Detect which cell encompasses the target text, then output its (x, y) center coordinate. 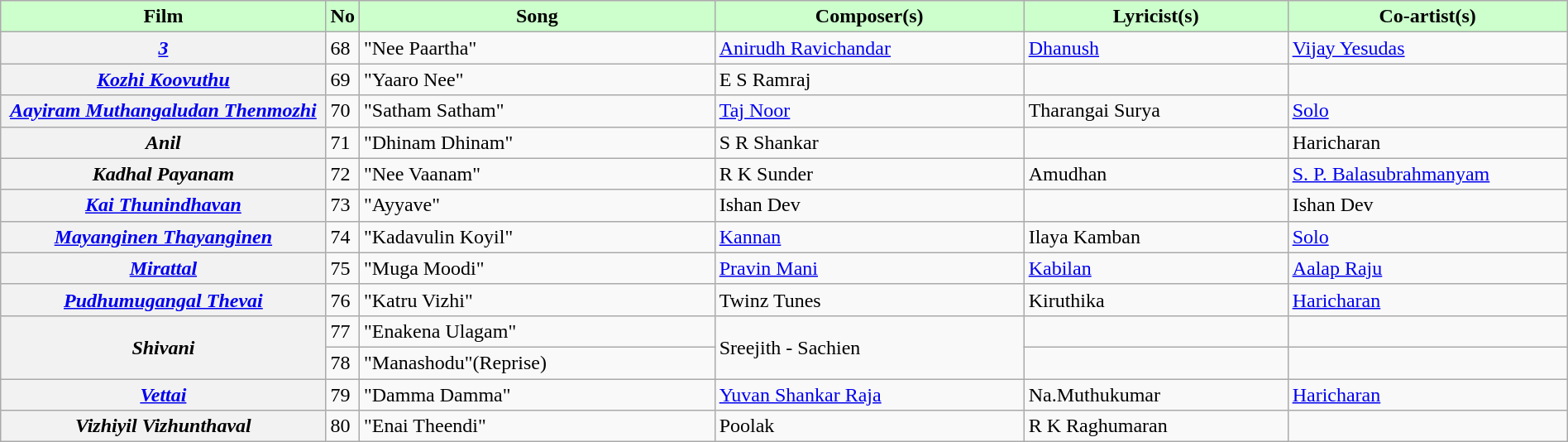
No (342, 17)
Vizhiyil Vizhunthaval (164, 426)
80 (342, 426)
"Ayyave" (537, 205)
Tharangai Surya (1156, 111)
R K Sunder (869, 174)
Taj Noor (869, 111)
Sreejith - Sachien (869, 347)
69 (342, 79)
Vettai (164, 395)
"Damma Damma" (537, 395)
Twinz Tunes (869, 300)
70 (342, 111)
R K Raghumaran (1156, 426)
Ilaya Kamban (1156, 237)
S R Shankar (869, 142)
Kai Thunindhavan (164, 205)
Pudhumugangal Thevai (164, 300)
Mirattal (164, 268)
"Enakena Ulagam" (537, 331)
"Nee Vaanam" (537, 174)
77 (342, 331)
"Dhinam Dhinam" (537, 142)
79 (342, 395)
73 (342, 205)
Pravin Mani (869, 268)
Film (164, 17)
Anil (164, 142)
Mayanginen Thayanginen (164, 237)
74 (342, 237)
Song (537, 17)
"Satham Satham" (537, 111)
"Enai Theendi" (537, 426)
"Kadavulin Koyil" (537, 237)
76 (342, 300)
Kozhi Koovuthu (164, 79)
Yuvan Shankar Raja (869, 395)
Vijay Yesudas (1427, 48)
71 (342, 142)
"Muga Moodi" (537, 268)
Anirudh Ravichandar (869, 48)
S. P. Balasubrahmanyam (1427, 174)
Kadhal Payanam (164, 174)
"Nee Paartha" (537, 48)
3 (164, 48)
"Katru Vizhi" (537, 300)
Kiruthika (1156, 300)
Poolak (869, 426)
Dhanush (1156, 48)
Composer(s) (869, 17)
Kannan (869, 237)
Lyricist(s) (1156, 17)
68 (342, 48)
75 (342, 268)
Shivani (164, 347)
Na.Muthukumar (1156, 395)
Amudhan (1156, 174)
"Yaaro Nee" (537, 79)
E S Ramraj (869, 79)
Aalap Raju (1427, 268)
78 (342, 363)
Aayiram Muthangaludan Thenmozhi (164, 111)
"Manashodu"(Reprise) (537, 363)
Co-artist(s) (1427, 17)
72 (342, 174)
Kabilan (1156, 268)
